Output the (x, y) coordinate of the center of the cell containing the given text.  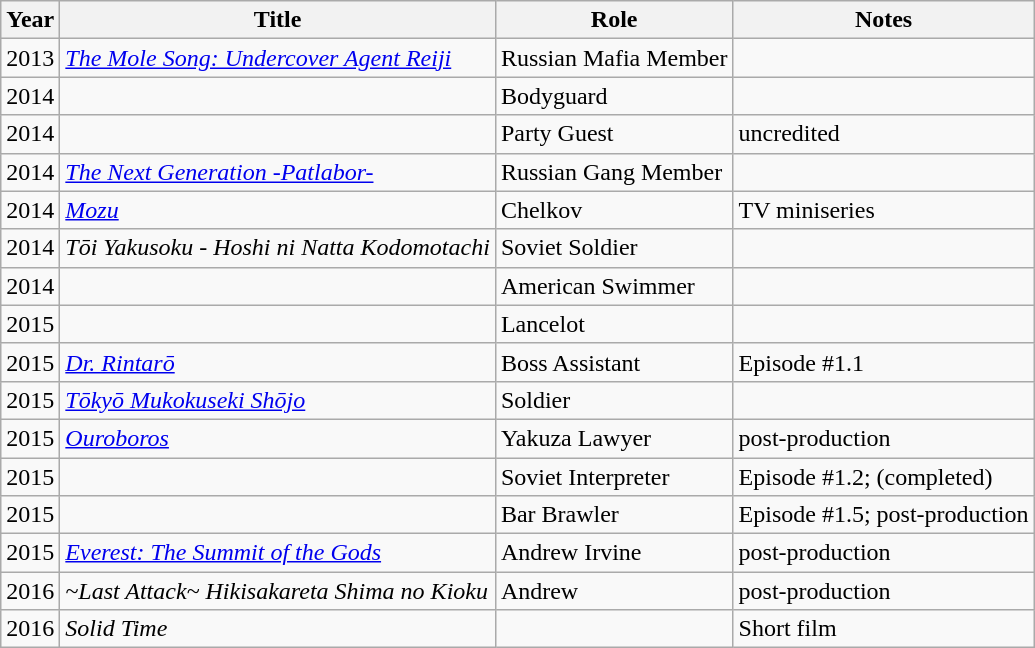
Chelkov (614, 210)
Everest: The Summit of the Gods (278, 553)
Andrew Irvine (614, 553)
Dr. Rintarō (278, 362)
Title (278, 20)
Russian Gang Member (614, 172)
uncredited (884, 134)
Episode #1.1 (884, 362)
Andrew (614, 591)
TV miniseries (884, 210)
Bodyguard (614, 96)
Episode #1.5; post-production (884, 515)
Soviet Interpreter (614, 477)
Mozu (278, 210)
Party Guest (614, 134)
Lancelot (614, 324)
American Swimmer (614, 286)
Bar Brawler (614, 515)
Notes (884, 20)
Year (30, 20)
Role (614, 20)
Episode #1.2; (completed) (884, 477)
Ouroboros (278, 438)
Solid Time (278, 629)
Tōi Yakusoku - Hoshi ni Natta Kodomotachi (278, 248)
Yakuza Lawyer (614, 438)
Boss Assistant (614, 362)
The Next Generation -Patlabor- (278, 172)
~Last Attack~ Hikisakareta Shima no Kioku (278, 591)
Soldier (614, 400)
2013 (30, 58)
Tōkyō Mukokuseki Shōjo (278, 400)
Short film (884, 629)
The Mole Song: Undercover Agent Reiji (278, 58)
Russian Mafia Member (614, 58)
Soviet Soldier (614, 248)
